Locate the cell with the specified text and output its (x, y) center coordinate. 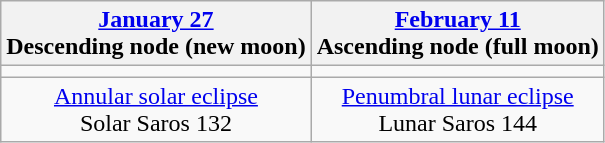
February 11Ascending node (full moon) (458, 34)
Penumbral lunar eclipseLunar Saros 144 (458, 110)
Annular solar eclipseSolar Saros 132 (156, 110)
January 27Descending node (new moon) (156, 34)
